Scan for the cell matching the given text and deliver its [x, y] coordinate at center. 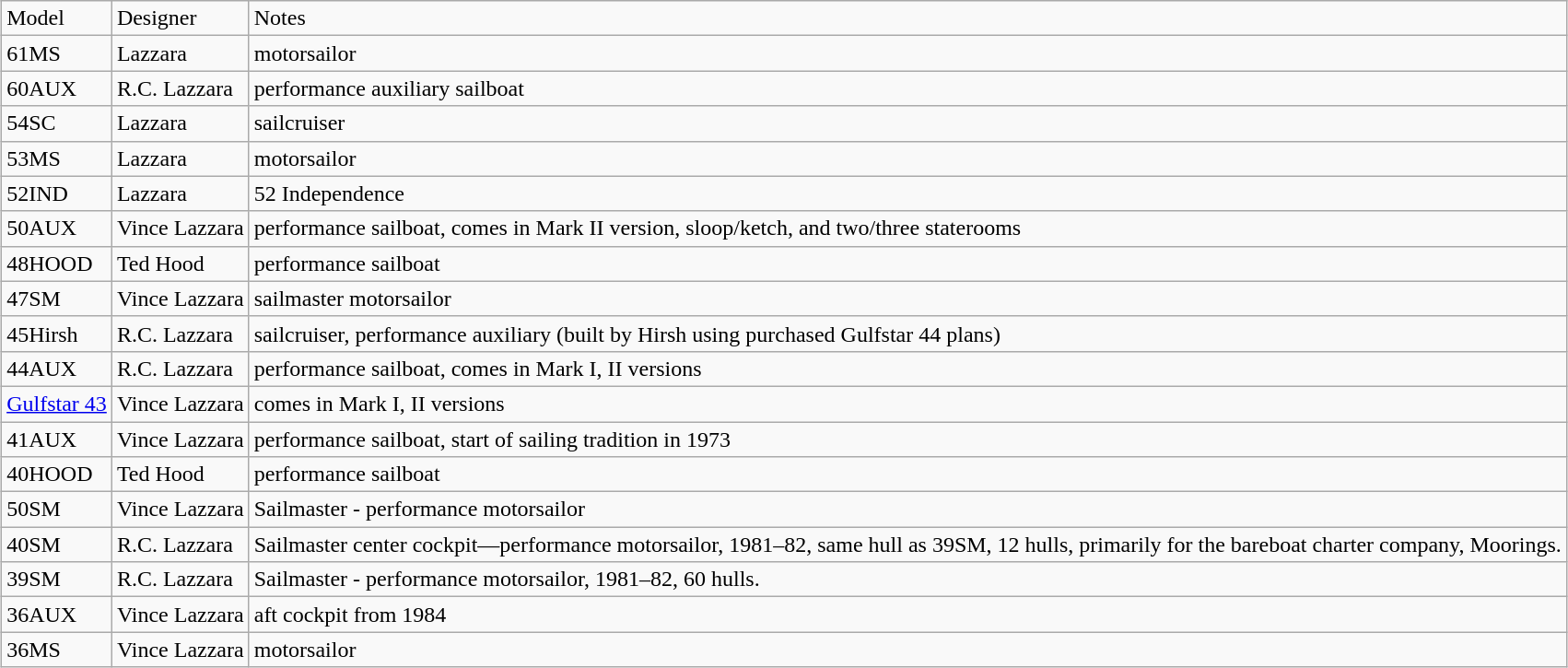
performance sailboat, comes in Mark I, II versions [907, 369]
Sailmaster center cockpit—performance motorsailor, 1981–82, same hull as 39SM, 12 hulls, primarily for the bareboat charter company, Moorings. [907, 545]
39SM [57, 580]
52IND [57, 193]
sailcruiser, performance auxiliary (built by Hirsh using purchased Gulfstar 44 plans) [907, 334]
Model [57, 18]
Sailmaster - performance motorsailor, 1981–82, 60 hulls. [907, 580]
performance sailboat, comes in Mark II version, sloop/ketch, and two/three staterooms [907, 229]
53MS [57, 158]
60AUX [57, 88]
comes in Mark I, II versions [907, 404]
45Hirsh [57, 334]
Sailmaster - performance motorsailor [907, 510]
aft cockpit from 1984 [907, 615]
40SM [57, 545]
47SM [57, 299]
41AUX [57, 439]
44AUX [57, 369]
Designer [181, 18]
54SC [57, 123]
50SM [57, 510]
Gulfstar 43 [57, 404]
36AUX [57, 615]
Notes [907, 18]
52 Independence [907, 193]
36MS [57, 650]
performance sailboat, start of sailing tradition in 1973 [907, 439]
50AUX [57, 229]
performance auxiliary sailboat [907, 88]
48HOOD [57, 264]
61MS [57, 53]
sailmaster motorsailor [907, 299]
40HOOD [57, 475]
sailcruiser [907, 123]
